Identify which cell holds the provided text, then report its [x, y] central coordinate. 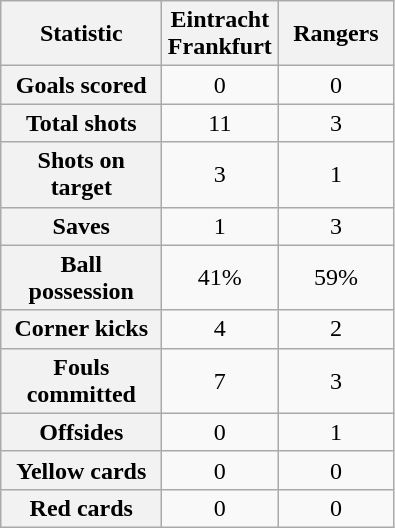
Rangers [336, 34]
Saves [82, 226]
7 [220, 380]
Red cards [82, 508]
Statistic [82, 34]
11 [220, 123]
2 [336, 329]
Goals scored [82, 85]
Ball possession [82, 278]
Corner kicks [82, 329]
Total shots [82, 123]
59% [336, 278]
Shots on target [82, 174]
41% [220, 278]
Eintracht Frankfurt [220, 34]
Fouls committed [82, 380]
4 [220, 329]
Offsides [82, 432]
Yellow cards [82, 470]
